From the cell containing the given text, extract its center point as [X, Y] coordinate. 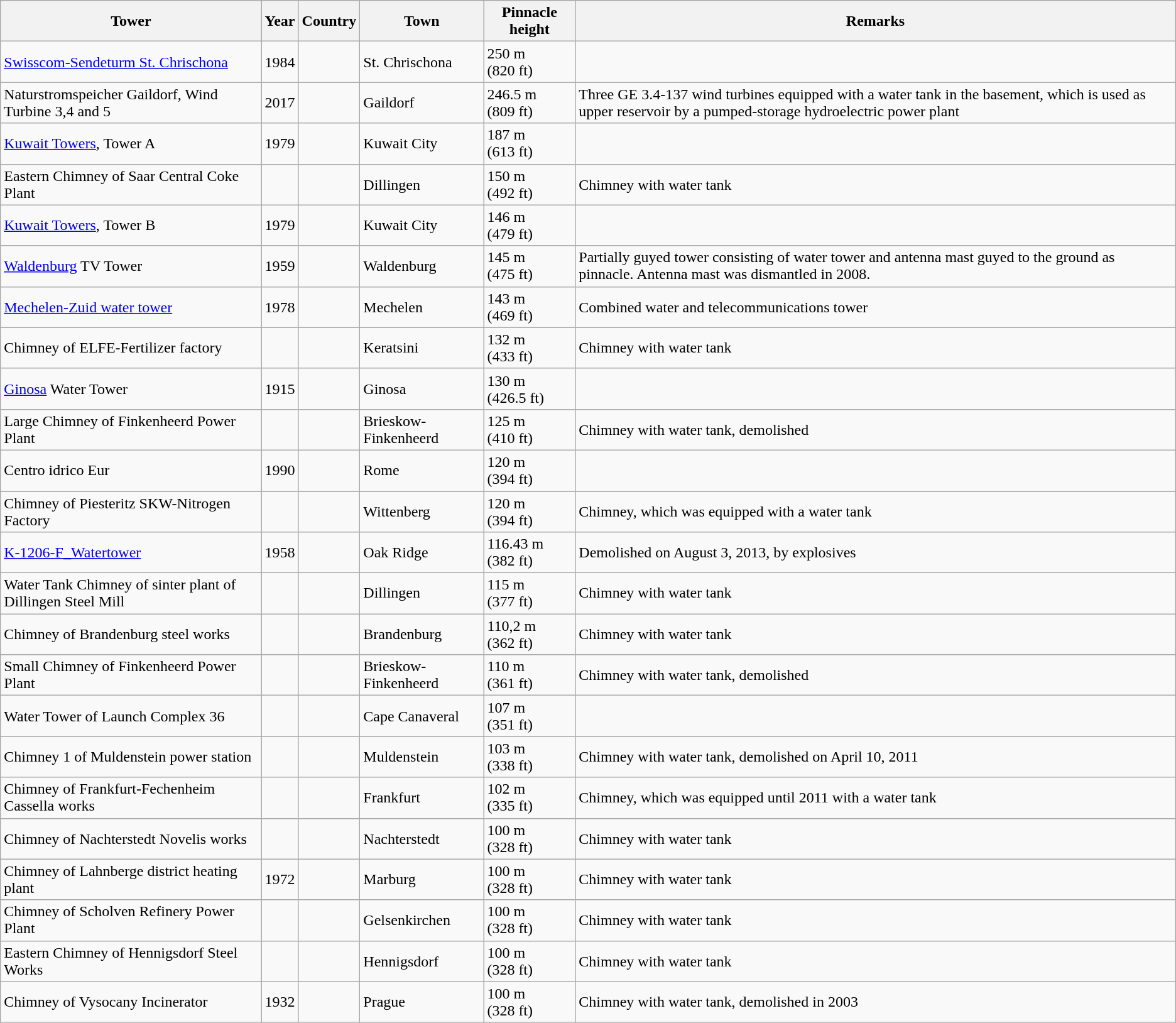
132 m (433 ft) [530, 348]
Gaildorf [422, 103]
Chimney of Brandenburg steel works [131, 635]
187 m (613 ft) [530, 143]
Partially guyed tower consisting of water tower and antenna mast guyed to the ground as pinnacle. Antenna mast was dismantled in 2008. [876, 266]
Oak Ridge [422, 553]
St. Chrischona [422, 62]
1958 [280, 553]
Waldenburg [422, 266]
Combined water and telecommunications tower [876, 307]
145 m (475 ft) [530, 266]
116.43 m (382 ft) [530, 553]
143 m (469 ft) [530, 307]
1984 [280, 62]
Hennigsdorf [422, 961]
Chimney of Nachterstedt Novelis works [131, 838]
Chimney, which was equipped until 2011 with a water tank [876, 798]
Centro idrico Eur [131, 470]
250 m (820 ft) [530, 62]
Tower [131, 21]
1978 [280, 307]
Ginosa Water Tower [131, 388]
Ginosa [422, 388]
Chimney 1 of Muldenstein power station [131, 757]
1915 [280, 388]
107 m (351 ft) [530, 716]
1972 [280, 880]
Chimney of Lahnberge district heating plant [131, 880]
Chimney of ELFE-Fertilizer factory [131, 348]
Chimney of Piesteritz SKW-Nitrogen Factory [131, 511]
Muldenstein [422, 757]
Chimney of Scholven Refinery Power Plant [131, 920]
Mechelen [422, 307]
Chimney, which was equipped with a water tank [876, 511]
Brandenburg [422, 635]
Swisscom-Sendeturm St. Chrischona [131, 62]
Town [422, 21]
110 m (361 ft) [530, 675]
K-1206-F_Watertower [131, 553]
Nachterstedt [422, 838]
Year [280, 21]
Country [329, 21]
Gelsenkirchen [422, 920]
Eastern Chimney of Saar Central Coke Plant [131, 185]
Waldenburg TV Tower [131, 266]
Water Tower of Launch Complex 36 [131, 716]
Small Chimney of Finkenheerd Power Plant [131, 675]
Cape Canaveral [422, 716]
Demolished on August 3, 2013, by explosives [876, 553]
246.5 m (809 ft) [530, 103]
150 m (492 ft) [530, 185]
Kuwait Towers, Tower B [131, 225]
Prague [422, 1002]
Frankfurt [422, 798]
Marburg [422, 880]
Keratsini [422, 348]
2017 [280, 103]
Large Chimney of Finkenheerd Power Plant [131, 430]
Kuwait Towers, Tower A [131, 143]
110,2 m (362 ft) [530, 635]
Naturstromspeicher Gaildorf, Wind Turbine 3,4 and 5 [131, 103]
1932 [280, 1002]
125 m (410 ft) [530, 430]
115 m (377 ft) [530, 593]
Wittenberg [422, 511]
Remarks [876, 21]
Mechelen-Zuid water tower [131, 307]
1990 [280, 470]
Chimney of Vysocany Incinerator [131, 1002]
Rome [422, 470]
Chimney with water tank, demolished in 2003 [876, 1002]
1959 [280, 266]
103 m (338 ft) [530, 757]
Pinnacle height [530, 21]
130 m (426.5 ft) [530, 388]
102 m (335 ft) [530, 798]
Chimney of Frankfurt-Fechenheim Cassella works [131, 798]
Eastern Chimney of Hennigsdorf Steel Works [131, 961]
Water Tank Chimney of sinter plant of Dillingen Steel Mill [131, 593]
146 m (479 ft) [530, 225]
Chimney with water tank, demolished on April 10, 2011 [876, 757]
